From the cell containing the given text, extract its center point as [X, Y] coordinate. 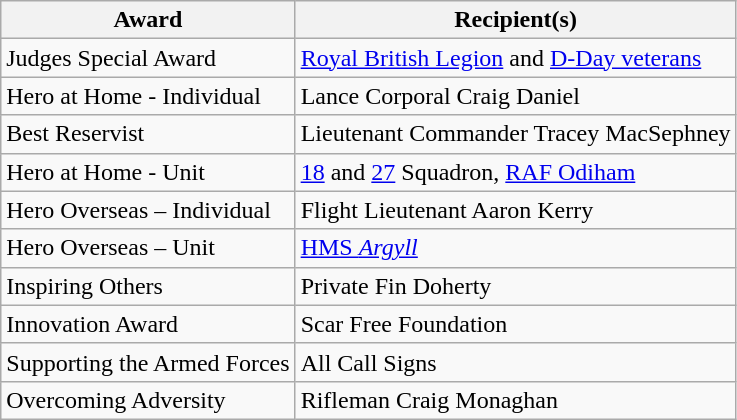
Inspiring Others [148, 286]
Innovation Award [148, 324]
Overcoming Adversity [148, 400]
Hero Overseas – Unit [148, 248]
Lance Corporal Craig Daniel [516, 96]
Hero at Home - Individual [148, 96]
Recipient(s) [516, 20]
Scar Free Foundation [516, 324]
Judges Special Award [148, 58]
Hero Overseas – Individual [148, 210]
Award [148, 20]
Private Fin Doherty [516, 286]
All Call Signs [516, 362]
Hero at Home - Unit [148, 172]
Supporting the Armed Forces [148, 362]
HMS Argyll [516, 248]
Flight Lieutenant Aaron Kerry [516, 210]
18 and 27 Squadron, RAF Odiham [516, 172]
Lieutenant Commander Tracey MacSephney [516, 134]
Best Reservist [148, 134]
Royal British Legion and D-Day veterans [516, 58]
Rifleman Craig Monaghan [516, 400]
